Find where the given text appears and provide that cell's center as (X, Y) coordinate. 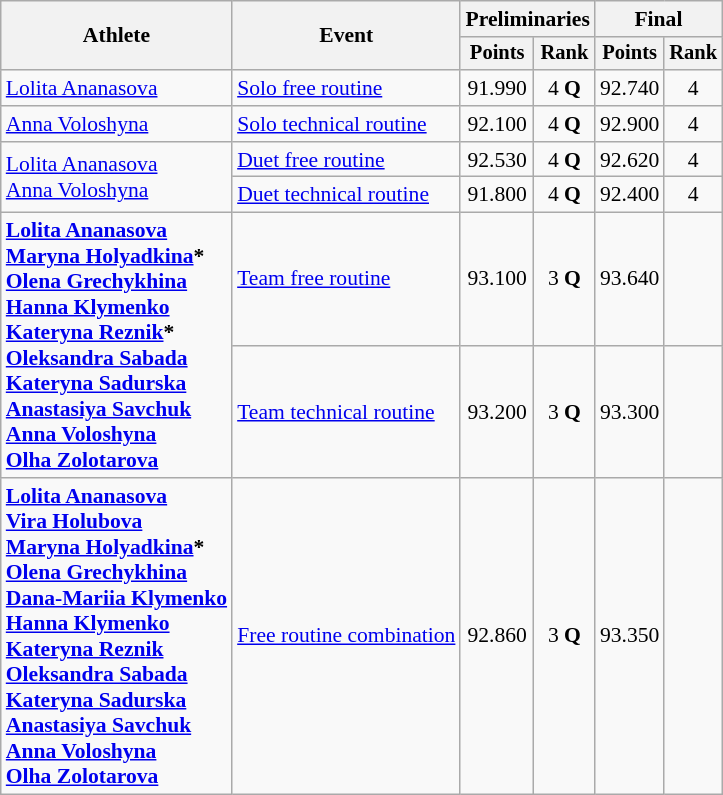
92.530 (497, 160)
Final (658, 19)
Anna Voloshyna (116, 124)
Preliminaries (527, 19)
Team free routine (346, 280)
93.100 (497, 280)
Event (346, 36)
93.300 (630, 412)
Free routine combination (346, 636)
93.640 (630, 280)
92.900 (630, 124)
93.350 (630, 636)
92.400 (630, 195)
92.100 (497, 124)
Duet technical routine (346, 195)
Duet free routine (346, 160)
92.860 (497, 636)
93.200 (497, 412)
91.800 (497, 195)
92.740 (630, 88)
Lolita Ananasova (116, 88)
91.990 (497, 88)
Team technical routine (346, 412)
Solo free routine (346, 88)
Lolita AnanasovaAnna Voloshyna (116, 178)
Athlete (116, 36)
92.620 (630, 160)
Solo technical routine (346, 124)
